Output the (x, y) coordinate of the center of the cell containing the given text.  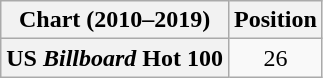
US Billboard Hot 100 (115, 58)
Position (276, 20)
26 (276, 58)
Chart (2010–2019) (115, 20)
